Pinpoint the cell where the given text exists, returning its (x, y) midpoint coordinate. 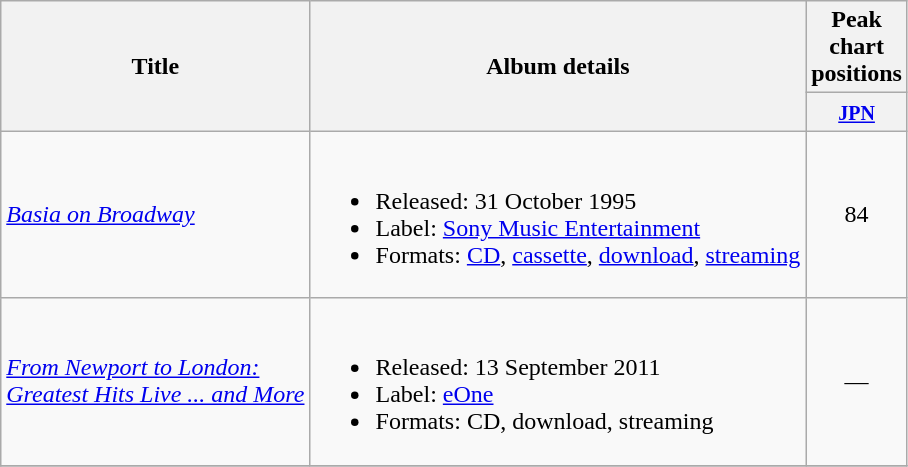
Released: 13 September 2011Label: eOneFormats: CD, download, streaming (558, 382)
84 (857, 214)
— (857, 382)
Peak chart positions (857, 47)
From Newport to London: Greatest Hits Live ... and More (156, 382)
Album details (558, 66)
Title (156, 66)
JPN (857, 112)
Released: 31 October 1995Label: Sony Music EntertainmentFormats: CD, cassette, download, streaming (558, 214)
Basia on Broadway (156, 214)
